Return (x, y) of the center of cell containing provided text 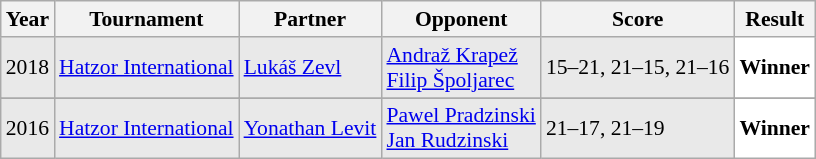
Yonathan Levit (310, 128)
2018 (28, 68)
Opponent (460, 19)
Lukáš Zevl (310, 68)
Year (28, 19)
21–17, 21–19 (638, 128)
Andraž Krapež Filip Špoljarec (460, 68)
Partner (310, 19)
2016 (28, 128)
Tournament (146, 19)
Result (774, 19)
15–21, 21–15, 21–16 (638, 68)
Pawel Pradzinski Jan Rudzinski (460, 128)
Score (638, 19)
